Output the (X, Y) coordinate of the center of the cell containing the given text.  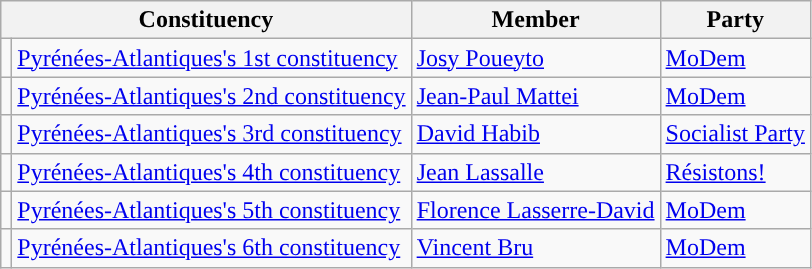
Pyrénées-Atlantiques's 2nd constituency (212, 96)
Vincent Bru (536, 248)
Pyrénées-Atlantiques's 1st constituency (212, 58)
Florence Lasserre-David (536, 210)
Party (735, 20)
Pyrénées-Atlantiques's 4th constituency (212, 172)
Socialist Party (735, 134)
Pyrénées-Atlantiques's 3rd constituency (212, 134)
Josy Poueyto (536, 58)
Jean-Paul Mattei (536, 96)
David Habib (536, 134)
Constituency (206, 20)
Pyrénées-Atlantiques's 6th constituency (212, 248)
Résistons! (735, 172)
Jean Lassalle (536, 172)
Pyrénées-Atlantiques's 5th constituency (212, 210)
Member (536, 20)
